Capture the cell that displays the provided text and extract its (X, Y) central coordinate. 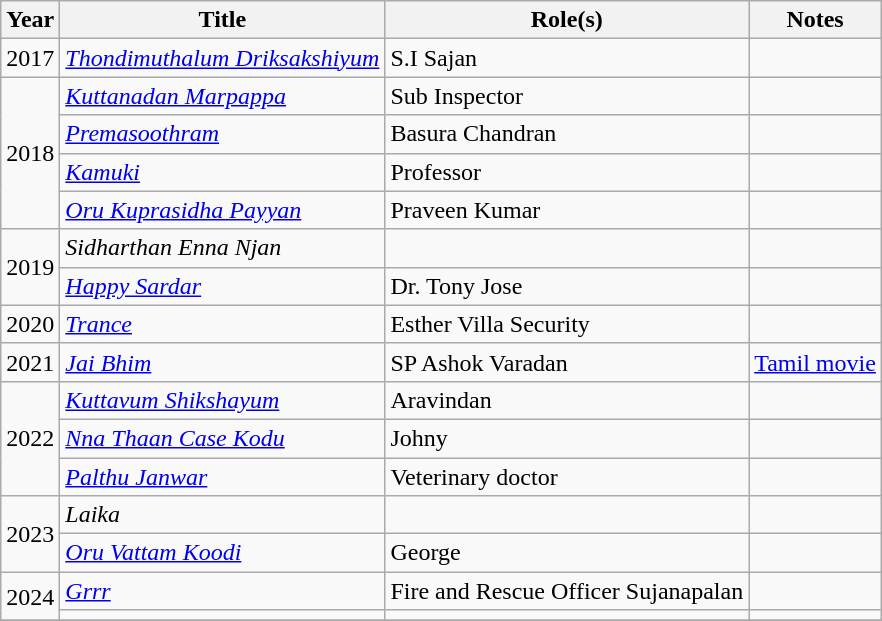
Aravindan (567, 400)
Tamil movie (816, 362)
Happy Sardar (222, 286)
2020 (30, 324)
Veterinary doctor (567, 477)
Role(s) (567, 20)
Notes (816, 20)
2018 (30, 153)
Esther Villa Security (567, 324)
2021 (30, 362)
Trance (222, 324)
Oru Kuprasidha Payyan (222, 210)
Dr. Tony Jose (567, 286)
Professor (567, 172)
Thondimuthalum Driksakshiyum (222, 58)
SP Ashok Varadan (567, 362)
Fire and Rescue Officer Sujanapalan (567, 591)
Laika (222, 515)
Title (222, 20)
2017 (30, 58)
Palthu Janwar (222, 477)
Kamuki (222, 172)
Grrr (222, 591)
Premasoothram (222, 134)
2023 (30, 534)
Oru Vattam Koodi (222, 553)
2022 (30, 438)
Basura Chandran (567, 134)
Sub Inspector (567, 96)
Nna Thaan Case Kodu (222, 438)
Jai Bhim (222, 362)
2019 (30, 267)
2024 (30, 596)
Praveen Kumar (567, 210)
Year (30, 20)
Kuttanadan Marpappa (222, 96)
Johny (567, 438)
George (567, 553)
S.I Sajan (567, 58)
Sidharthan Enna Njan (222, 248)
Kuttavum Shikshayum (222, 400)
